Return the [x, y] coordinate for the center point of the cell that contains the specified text.  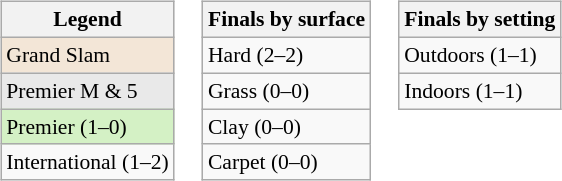
Legend [88, 20]
Hard (2–2) [286, 55]
Indoors (1–1) [480, 91]
International (1–2) [88, 162]
Finals by surface [286, 20]
Grand Slam [88, 55]
Premier M & 5 [88, 91]
Finals by setting [480, 20]
Clay (0–0) [286, 127]
Grass (0–0) [286, 91]
Carpet (0–0) [286, 162]
Premier (1–0) [88, 127]
Outdoors (1–1) [480, 55]
